Return the (X, Y) coordinate for the center point of the cell that contains the specified text.  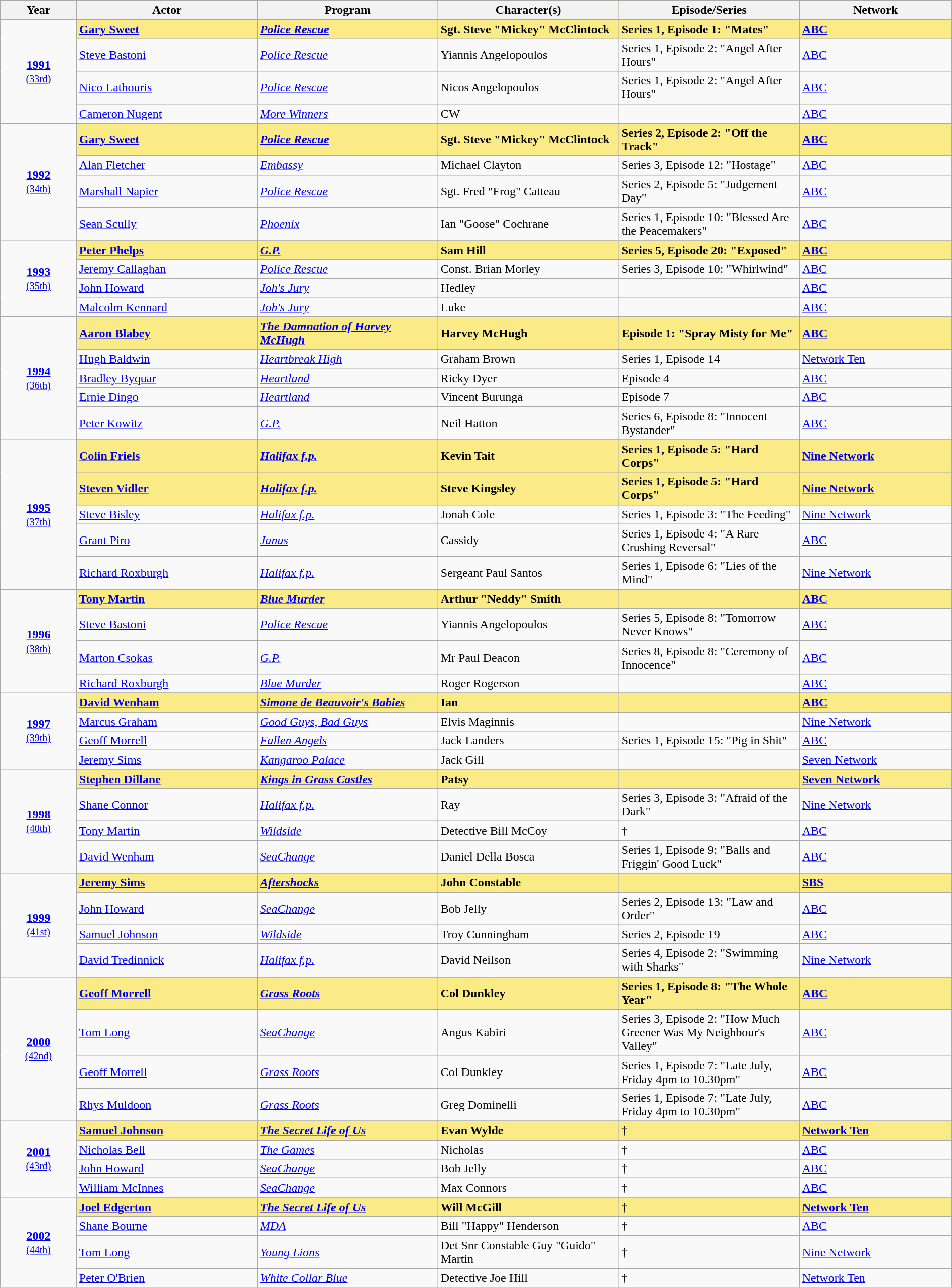
Series 1, Episode 4: "A Rare Crushing Reversal" (709, 541)
Sgt. Fred "Frog" Catteau (528, 191)
Nico Lathouris (167, 87)
1997(39th) (39, 731)
Stephen Dillane (167, 779)
Ian (528, 702)
2000(42nd) (39, 1049)
Series 2, Episode 2: "Off the Track" (709, 140)
Shane Connor (167, 805)
Fallen Angels (347, 741)
Series 8, Episode 8: "Ceremony of Innocence" (709, 657)
Jeremy Callaghan (167, 269)
Bill "Happy" Henderson (528, 1226)
Det Snr Constable Guy "Guido" Martin (528, 1252)
Network (876, 10)
Ricky Dyer (528, 378)
1994(36th) (39, 378)
Nicos Angelopoulos (528, 87)
Ernie Dingo (167, 397)
Series 2, Episode 13: "Law and Order" (709, 908)
Series 2, Episode 5: "Judgement Day" (709, 191)
Good Guys, Bad Guys (347, 722)
Peter Phelps (167, 250)
Neil Hatton (528, 423)
Nicholas Bell (167, 1150)
Harvey McHugh (528, 334)
Sean Scully (167, 224)
Aftershocks (347, 883)
Steve Bisley (167, 514)
Marton Csokas (167, 657)
Greg Dominelli (528, 1104)
Series 4, Episode 2: "Swimming with Sharks" (709, 960)
Series 3, Episode 10: "Whirlwind" (709, 269)
Series 1, Episode 6: "Lies of the Mind" (709, 573)
David Neilson (528, 960)
CW (528, 114)
Ian "Goose" Cochrane (528, 224)
Joel Edgerton (167, 1207)
Series 1, Episode 3: "The Feeding" (709, 514)
Roger Rogerson (528, 683)
Sam Hill (528, 250)
1991(33rd) (39, 71)
Series 1, Episode 8: "The Whole Year" (709, 993)
White Collar Blue (347, 1278)
Series 1, Episode 15: "Pig in Shit" (709, 741)
Bradley Byquar (167, 378)
Peter Kowitz (167, 423)
Series 6, Episode 8: "Innocent Bystander" (709, 423)
1998(40th) (39, 821)
Janus (347, 541)
Patsy (528, 779)
Jack Gill (528, 760)
Series 5, Episode 8: "Tomorrow Never Knows" (709, 625)
Cassidy (528, 541)
Peter O'Brien (167, 1278)
SBS (876, 883)
Actor (167, 10)
1992(34th) (39, 182)
William McInnes (167, 1188)
Marcus Graham (167, 722)
Steve Kingsley (528, 488)
1996(38th) (39, 641)
Alan Fletcher (167, 165)
1995(37th) (39, 514)
Michael Clayton (528, 165)
Cameron Nugent (167, 114)
Series 2, Episode 19 (709, 934)
Max Connors (528, 1188)
Evan Wylde (528, 1130)
Series 1, Episode 10: "Blessed Are the Peacemakers" (709, 224)
Grant Piro (167, 541)
Episode 4 (709, 378)
More Winners (347, 114)
Young Lions (347, 1252)
Series 3, Episode 3: "Afraid of the Dark" (709, 805)
Will McGill (528, 1207)
MDA (347, 1226)
Year (39, 10)
Detective Bill McCoy (528, 831)
Episode 7 (709, 397)
Simone de Beauvoir's Babies (347, 702)
Jonah Cole (528, 514)
The Games (347, 1150)
Luke (528, 307)
Malcolm Kennard (167, 307)
Series 1, Episode 1: "Mates" (709, 29)
Series 1, Episode 9: "Balls and Friggin' Good Luck" (709, 857)
2001(43rd) (39, 1159)
Troy Cunningham (528, 934)
Sergeant Paul Santos (528, 573)
Kevin Tait (528, 456)
Jack Landers (528, 741)
John Constable (528, 883)
Series 3, Episode 12: "Hostage" (709, 165)
Series 5, Episode 20: "Exposed" (709, 250)
Rhys Muldoon (167, 1104)
Shane Bourne (167, 1226)
Arthur "Neddy" Smith (528, 599)
Daniel Della Bosca (528, 857)
Marshall Napier (167, 191)
Kangaroo Palace (347, 760)
Episode 1: "Spray Misty for Me" (709, 334)
Hugh Baldwin (167, 359)
2002(44th) (39, 1243)
Kings in Grass Castles (347, 779)
Colin Friels (167, 456)
Heartbreak High (347, 359)
Character(s) (528, 10)
1999(41st) (39, 925)
Series 1, Episode 14 (709, 359)
Episode/Series (709, 10)
Aaron Blabey (167, 334)
Nicholas (528, 1150)
Hedley (528, 288)
Program (347, 10)
Angus Kabiri (528, 1032)
Ray (528, 805)
Steven Vidler (167, 488)
David Tredinnick (167, 960)
Const. Brian Morley (528, 269)
Series 3, Episode 2: "How Much Greener Was My Neighbour's Valley" (709, 1032)
Embassy (347, 165)
Vincent Burunga (528, 397)
Graham Brown (528, 359)
The Damnation of Harvey McHugh (347, 334)
Phoenix (347, 224)
Detective Joe Hill (528, 1278)
1993(35th) (39, 278)
Elvis Maginnis (528, 722)
Mr Paul Deacon (528, 657)
